Identify which cell holds the provided text, then report its (x, y) central coordinate. 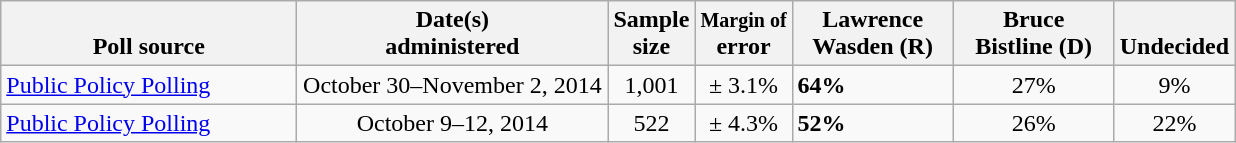
October 9–12, 2014 (452, 123)
52% (872, 123)
± 3.1% (744, 85)
BruceBistline (D) (1034, 34)
1,001 (652, 85)
Margin oferror (744, 34)
26% (1034, 123)
Undecided (1174, 34)
Samplesize (652, 34)
Date(s)administered (452, 34)
LawrenceWasden (R) (872, 34)
Poll source (149, 34)
64% (872, 85)
October 30–November 2, 2014 (452, 85)
27% (1034, 85)
± 4.3% (744, 123)
9% (1174, 85)
522 (652, 123)
22% (1174, 123)
